Provide the (X, Y) coordinate of the cell's center where the given text is located.  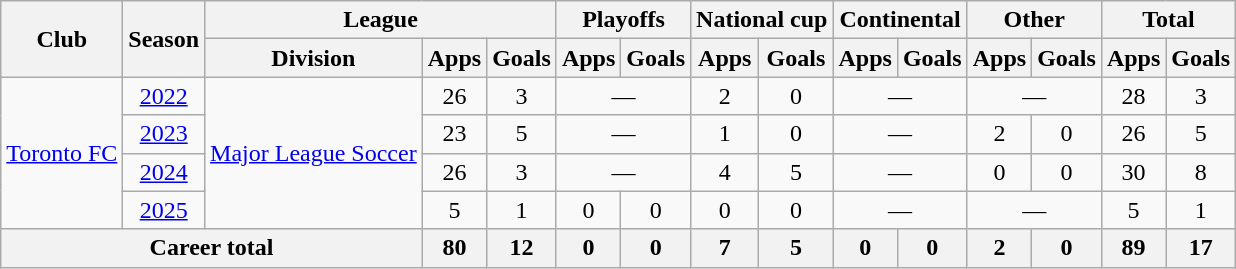
Continental (900, 20)
League (381, 20)
Major League Soccer (314, 153)
Playoffs (623, 20)
2024 (164, 172)
23 (454, 134)
Other (1034, 20)
80 (454, 248)
4 (725, 172)
17 (1201, 248)
Total (1168, 20)
2022 (164, 96)
8 (1201, 172)
Season (164, 39)
89 (1133, 248)
28 (1133, 96)
Toronto FC (62, 153)
2023 (164, 134)
Club (62, 39)
Division (314, 58)
30 (1133, 172)
Career total (212, 248)
7 (725, 248)
2025 (164, 210)
12 (522, 248)
National cup (762, 20)
